For the text-containing cell, return its midpoint in (X, Y) coordinate format. 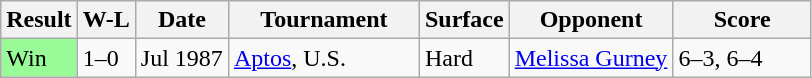
Aptos, U.S. (324, 58)
Opponent (591, 20)
Jul 1987 (182, 58)
Surface (464, 20)
1–0 (106, 58)
W-L (106, 20)
Melissa Gurney (591, 58)
Hard (464, 58)
6–3, 6–4 (742, 58)
Win (39, 58)
Score (742, 20)
Tournament (324, 20)
Date (182, 20)
Result (39, 20)
